Pinpoint the cell where the given text exists, returning its (x, y) midpoint coordinate. 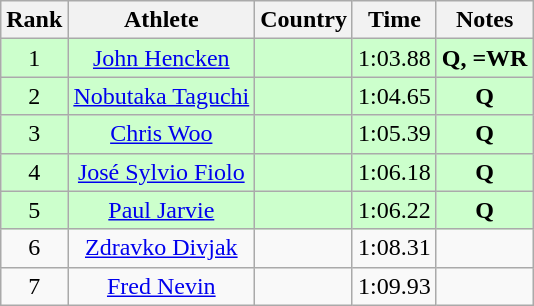
Notes (484, 20)
Athlete (162, 20)
1:05.39 (394, 134)
1:09.93 (394, 286)
1:04.65 (394, 96)
2 (34, 96)
Rank (34, 20)
Zdravko Divjak (162, 248)
Chris Woo (162, 134)
6 (34, 248)
Nobutaka Taguchi (162, 96)
Time (394, 20)
3 (34, 134)
1:06.18 (394, 172)
Fred Nevin (162, 286)
4 (34, 172)
5 (34, 210)
1:08.31 (394, 248)
Paul Jarvie (162, 210)
Country (304, 20)
7 (34, 286)
1 (34, 58)
José Sylvio Fiolo (162, 172)
Q, =WR (484, 58)
1:03.88 (394, 58)
John Hencken (162, 58)
1:06.22 (394, 210)
